Detect which cell encompasses the target text, then output its [X, Y] center coordinate. 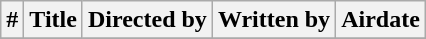
Title [54, 20]
Written by [274, 20]
Airdate [381, 20]
Directed by [147, 20]
# [12, 20]
